For the text-containing cell, return its midpoint in (X, Y) coordinate format. 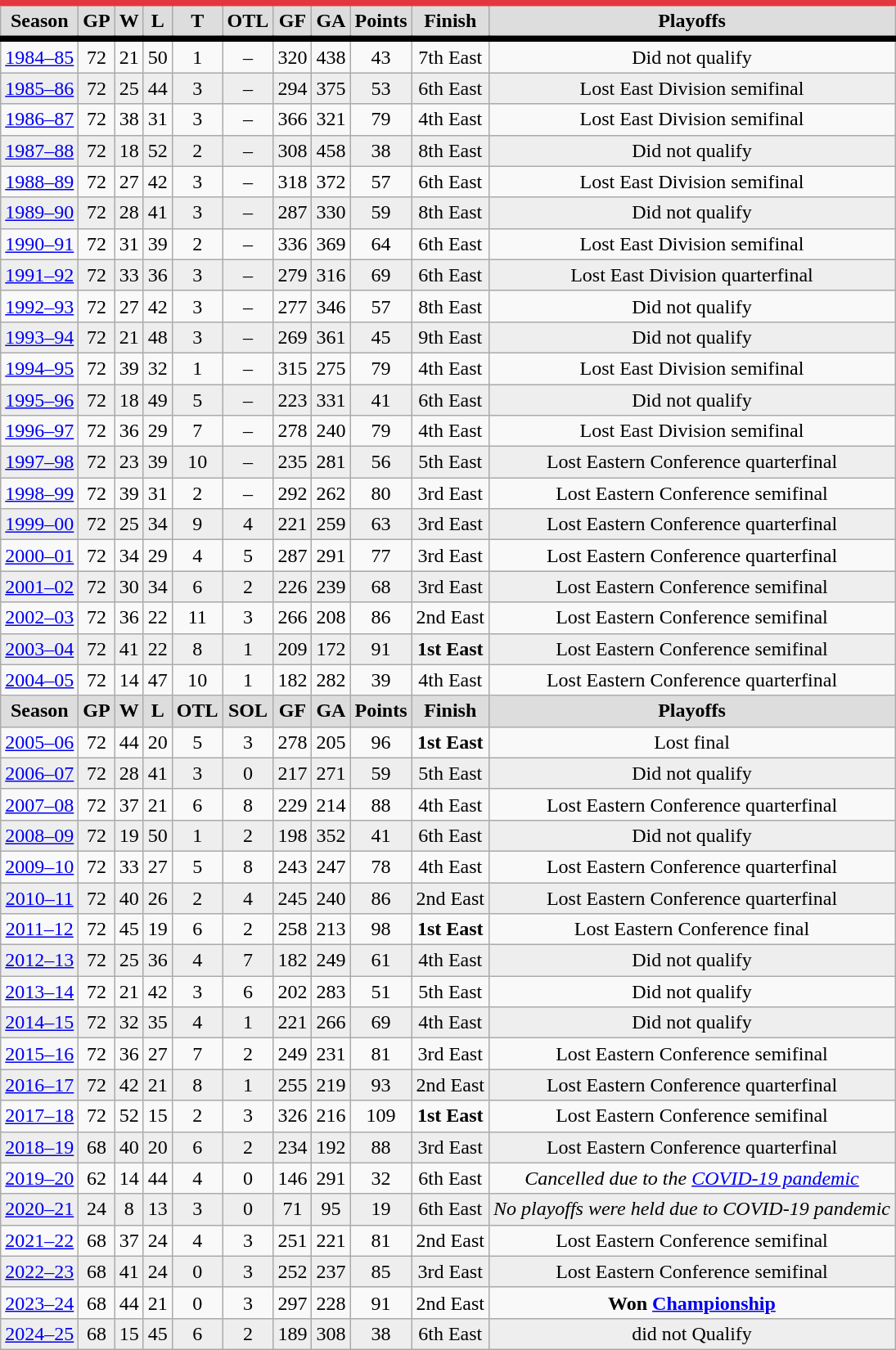
1985–86 (39, 88)
258 (293, 929)
78 (381, 866)
1998–99 (39, 493)
217 (293, 773)
2019–20 (39, 1178)
146 (293, 1178)
1993–94 (39, 337)
1997–98 (39, 462)
202 (293, 992)
2016–17 (39, 1085)
318 (293, 182)
2020–21 (39, 1209)
7th East (450, 56)
237 (331, 1271)
2009–10 (39, 866)
1987–88 (39, 151)
2006–07 (39, 773)
192 (331, 1147)
13 (157, 1209)
47 (157, 680)
No playoffs were held due to COVID-19 pandemic (691, 1209)
2018–19 (39, 1147)
2022–23 (39, 1271)
198 (293, 835)
330 (331, 213)
269 (293, 337)
2001–02 (39, 587)
2003–04 (39, 649)
245 (293, 898)
336 (293, 244)
35 (157, 1023)
235 (293, 462)
277 (293, 306)
23 (129, 462)
26 (157, 898)
9th East (450, 337)
283 (331, 992)
255 (293, 1085)
214 (331, 804)
320 (293, 56)
281 (331, 462)
2010–11 (39, 898)
226 (293, 587)
Lost Eastern Conference final (691, 929)
1991–92 (39, 275)
1992–93 (39, 306)
316 (331, 275)
213 (331, 929)
1990–91 (39, 244)
372 (331, 182)
2005–06 (39, 742)
2002–03 (39, 618)
279 (293, 275)
2012–13 (39, 961)
30 (129, 587)
2013–14 (39, 992)
2004–05 (39, 680)
2000–01 (39, 556)
326 (293, 1116)
Won Championship (691, 1303)
2008–09 (39, 835)
294 (293, 88)
234 (293, 1147)
282 (331, 680)
369 (331, 244)
2014–15 (39, 1023)
96 (381, 742)
352 (331, 835)
2023–24 (39, 1303)
239 (331, 587)
56 (381, 462)
77 (381, 556)
321 (331, 119)
49 (157, 400)
259 (331, 524)
93 (381, 1085)
228 (331, 1303)
98 (381, 929)
48 (157, 337)
61 (381, 961)
62 (97, 1178)
1996–97 (39, 431)
53 (381, 88)
43 (381, 56)
SOL (248, 711)
1986–87 (39, 119)
262 (331, 493)
1994–95 (39, 368)
366 (293, 119)
252 (293, 1271)
315 (293, 368)
292 (293, 493)
Cancelled due to the COVID-19 pandemic (691, 1178)
did not Qualify (691, 1334)
275 (331, 368)
346 (331, 306)
1999–00 (39, 524)
1995–96 (39, 400)
Lost final (691, 742)
247 (331, 866)
297 (293, 1303)
375 (331, 88)
229 (293, 804)
223 (293, 400)
438 (331, 56)
271 (331, 773)
172 (331, 649)
1984–85 (39, 56)
85 (381, 1271)
1988–89 (39, 182)
189 (293, 1334)
331 (331, 400)
216 (331, 1116)
71 (293, 1209)
208 (331, 618)
2024–25 (39, 1334)
T (197, 21)
64 (381, 244)
209 (293, 649)
51 (381, 992)
231 (331, 1054)
11 (197, 618)
95 (331, 1209)
109 (381, 1116)
80 (381, 493)
63 (381, 524)
205 (331, 742)
1989–90 (39, 213)
2015–16 (39, 1054)
2011–12 (39, 929)
Lost East Division quarterfinal (691, 275)
361 (331, 337)
2021–22 (39, 1240)
2007–08 (39, 804)
219 (331, 1085)
2017–18 (39, 1116)
243 (293, 866)
251 (293, 1240)
9 (197, 524)
458 (331, 151)
